Return [X, Y] of the center of cell containing provided text 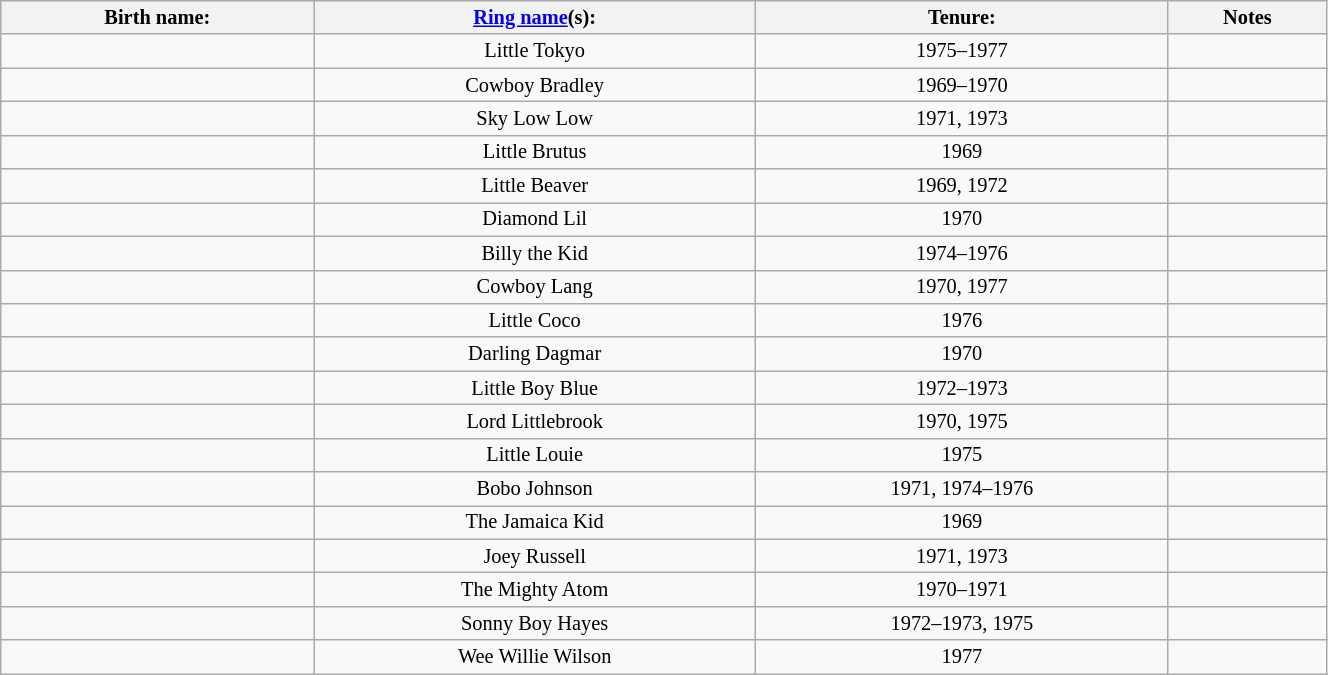
1975–1977 [962, 51]
1972–1973, 1975 [962, 623]
Lord Littlebrook [535, 421]
Darling Dagmar [535, 354]
Sky Low Low [535, 118]
1970–1971 [962, 589]
1974–1976 [962, 253]
Little Tokyo [535, 51]
1976 [962, 320]
1970, 1975 [962, 421]
1971, 1974–1976 [962, 489]
1972–1973 [962, 388]
Cowboy Lang [535, 287]
Little Brutus [535, 152]
1969–1970 [962, 85]
1969, 1972 [962, 186]
Little Coco [535, 320]
The Mighty Atom [535, 589]
Bobo Johnson [535, 489]
Little Louie [535, 455]
Sonny Boy Hayes [535, 623]
Ring name(s): [535, 17]
Birth name: [158, 17]
The Jamaica Kid [535, 522]
Notes [1247, 17]
Little Beaver [535, 186]
1977 [962, 657]
Wee Willie Wilson [535, 657]
Diamond Lil [535, 219]
Joey Russell [535, 556]
1975 [962, 455]
Tenure: [962, 17]
Little Boy Blue [535, 388]
1970, 1977 [962, 287]
Billy the Kid [535, 253]
Cowboy Bradley [535, 85]
